From the cell containing the given text, extract its center point as (X, Y) coordinate. 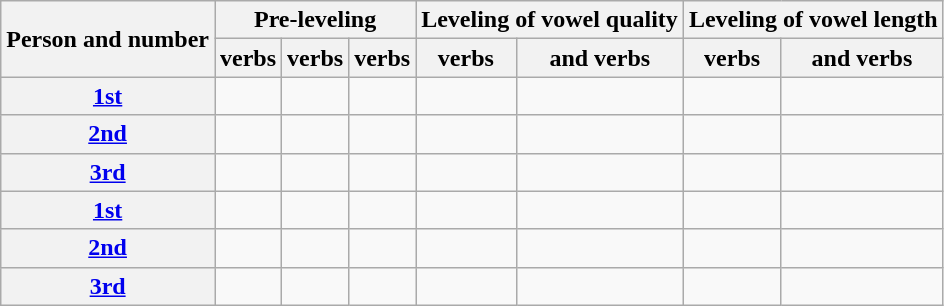
Leveling of vowel quality (550, 20)
Person and number (108, 39)
Leveling of vowel length (813, 20)
Pre-leveling (314, 20)
